Search for the cell housing the specified text and yield its [x, y] center coordinate. 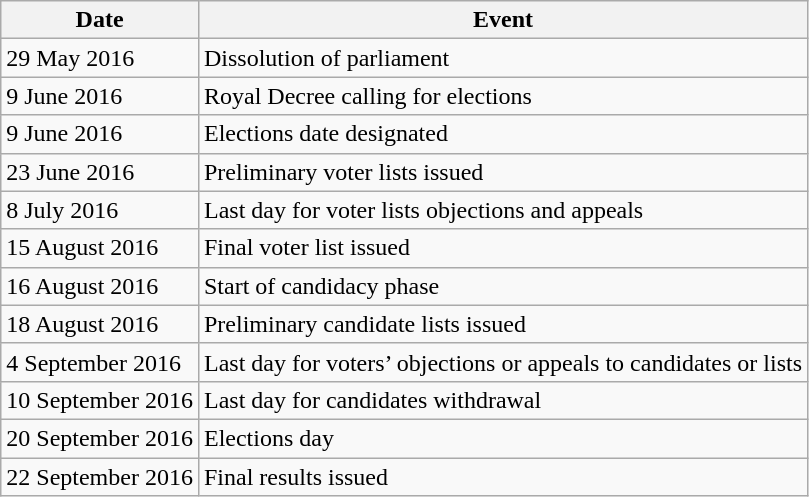
23 June 2016 [100, 172]
Event [502, 20]
15 August 2016 [100, 248]
29 May 2016 [100, 58]
Final results issued [502, 477]
Elections date designated [502, 134]
4 September 2016 [100, 362]
18 August 2016 [100, 324]
Final voter list issued [502, 248]
Start of candidacy phase [502, 286]
Royal Decree calling for elections [502, 96]
Elections day [502, 438]
Last day for voter lists objections and appeals [502, 210]
Dissolution of parliament [502, 58]
Preliminary candidate lists issued [502, 324]
Last day for voters’ objections or appeals to candidates or lists [502, 362]
Last day for candidates withdrawal [502, 400]
Date [100, 20]
Preliminary voter lists issued [502, 172]
16 August 2016 [100, 286]
20 September 2016 [100, 438]
8 July 2016 [100, 210]
22 September 2016 [100, 477]
10 September 2016 [100, 400]
